Output the [x, y] coordinate of the center of the cell containing the given text.  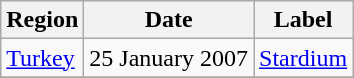
Label [304, 20]
Region [42, 20]
Stardium [304, 58]
Turkey [42, 58]
25 January 2007 [169, 58]
Date [169, 20]
